Return the [X, Y] coordinate for the center point of the cell that contains the specified text.  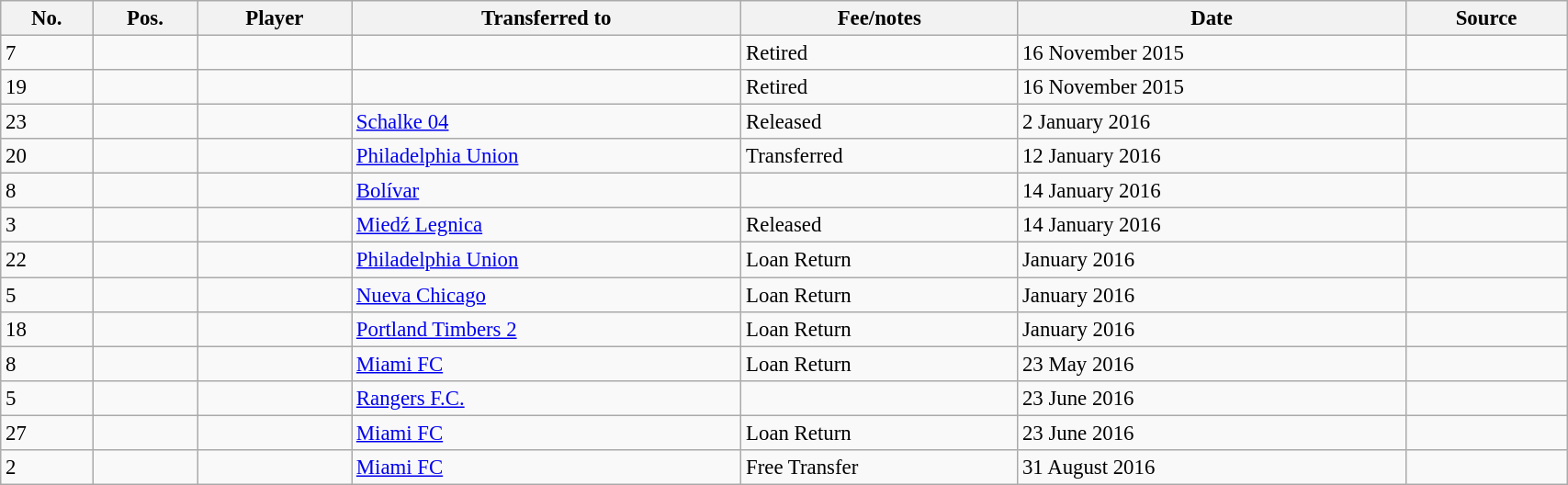
Pos. [145, 18]
27 [47, 433]
Schalke 04 [547, 122]
Portland Timbers 2 [547, 329]
Fee/notes [880, 18]
Rangers F.C. [547, 398]
2 [47, 468]
Date [1213, 18]
No. [47, 18]
Bolívar [547, 191]
7 [47, 53]
Transferred [880, 156]
23 May 2016 [1213, 364]
12 January 2016 [1213, 156]
18 [47, 329]
23 [47, 122]
Source [1486, 18]
31 August 2016 [1213, 468]
19 [47, 87]
Free Transfer [880, 468]
Miedź Legnica [547, 225]
22 [47, 260]
Transferred to [547, 18]
2 January 2016 [1213, 122]
Player [274, 18]
20 [47, 156]
Nueva Chicago [547, 295]
3 [47, 225]
